From the cell containing the given text, extract its center point as [x, y] coordinate. 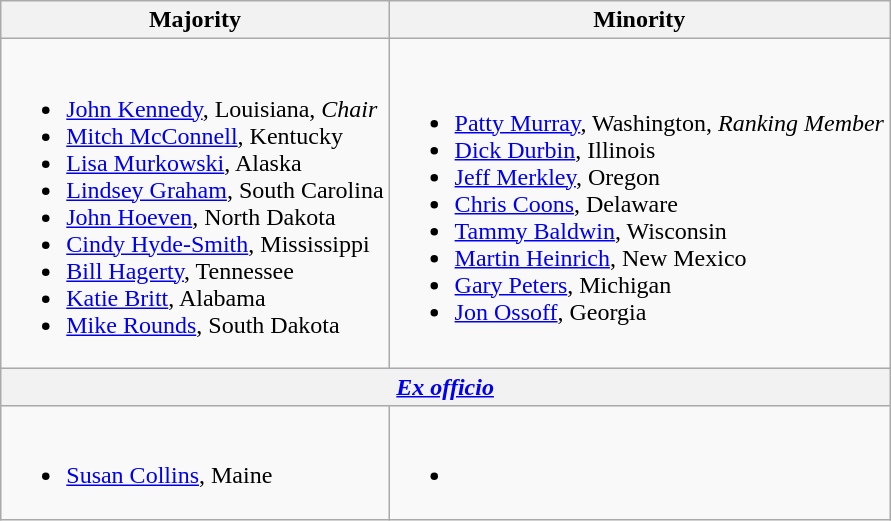
Susan Collins, Maine [195, 462]
Majority [195, 20]
Ex officio [446, 387]
Minority [639, 20]
